Find where the given text appears and provide that cell's center as [X, Y] coordinate. 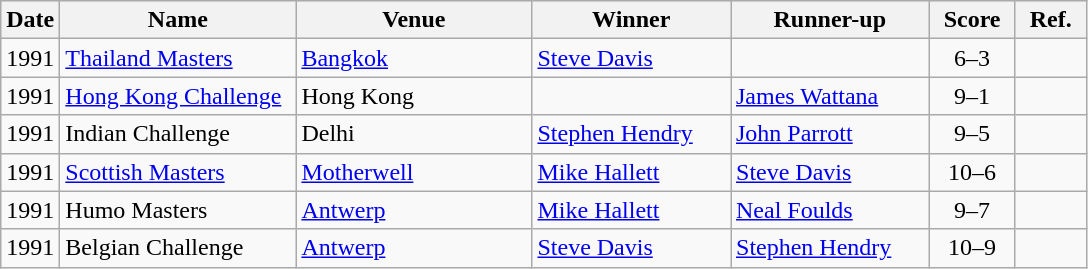
9–7 [972, 210]
Hong Kong Challenge [178, 96]
Ref. [1050, 20]
John Parrott [830, 134]
Scottish Masters [178, 172]
10–9 [972, 248]
James Wattana [830, 96]
Indian Challenge [178, 134]
9–1 [972, 96]
Score [972, 20]
Runner-up [830, 20]
Neal Foulds [830, 210]
Name [178, 20]
Venue [414, 20]
Motherwell [414, 172]
Delhi [414, 134]
Humo Masters [178, 210]
9–5 [972, 134]
6–3 [972, 58]
Thailand Masters [178, 58]
Bangkok [414, 58]
10–6 [972, 172]
Hong Kong [414, 96]
Belgian Challenge [178, 248]
Date [30, 20]
Winner [632, 20]
